Extract the (x, y) coordinate from the center of the cell holding the provided text.  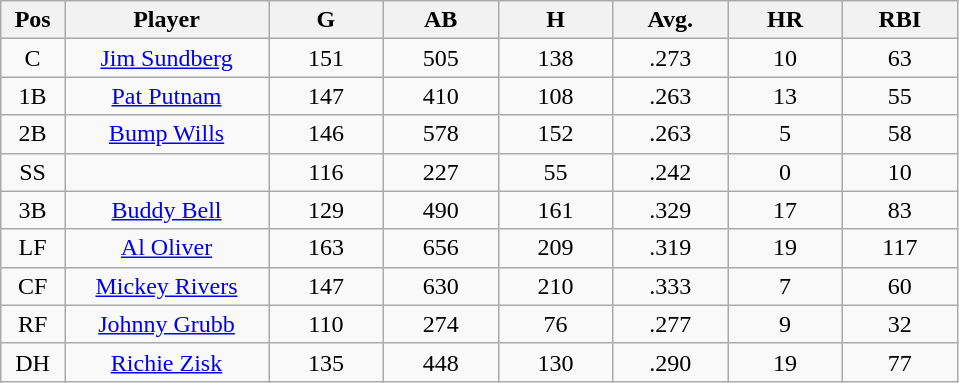
.290 (670, 362)
83 (900, 210)
3B (33, 210)
1B (33, 96)
Jim Sundberg (166, 58)
9 (786, 324)
130 (556, 362)
116 (326, 172)
Pos (33, 20)
163 (326, 248)
CF (33, 286)
Mickey Rivers (166, 286)
H (556, 20)
110 (326, 324)
AB (440, 20)
138 (556, 58)
152 (556, 134)
448 (440, 362)
77 (900, 362)
7 (786, 286)
.319 (670, 248)
117 (900, 248)
.333 (670, 286)
274 (440, 324)
129 (326, 210)
58 (900, 134)
410 (440, 96)
LF (33, 248)
490 (440, 210)
146 (326, 134)
108 (556, 96)
13 (786, 96)
227 (440, 172)
DH (33, 362)
60 (900, 286)
Player (166, 20)
656 (440, 248)
Richie Zisk (166, 362)
5 (786, 134)
.273 (670, 58)
210 (556, 286)
.329 (670, 210)
Buddy Bell (166, 210)
RF (33, 324)
.242 (670, 172)
209 (556, 248)
Johnny Grubb (166, 324)
SS (33, 172)
HR (786, 20)
17 (786, 210)
Avg. (670, 20)
578 (440, 134)
630 (440, 286)
151 (326, 58)
C (33, 58)
2B (33, 134)
Al Oliver (166, 248)
135 (326, 362)
505 (440, 58)
RBI (900, 20)
.277 (670, 324)
Bump Wills (166, 134)
G (326, 20)
32 (900, 324)
161 (556, 210)
76 (556, 324)
63 (900, 58)
0 (786, 172)
Pat Putnam (166, 96)
